Determine the [x, y] coordinate at the center of the cell enclosing the given text.  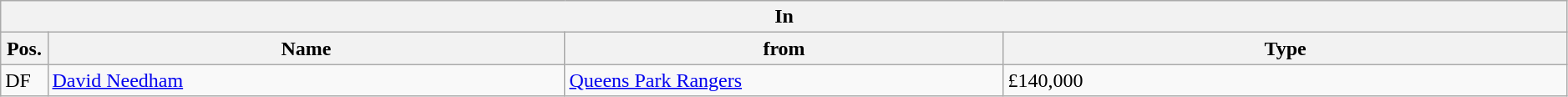
Type [1285, 48]
David Needham [306, 80]
Pos. [24, 48]
from [784, 48]
Name [306, 48]
DF [24, 80]
Queens Park Rangers [784, 80]
In [784, 17]
£140,000 [1285, 80]
